Determine the [x, y] coordinate at the center of the cell enclosing the given text.  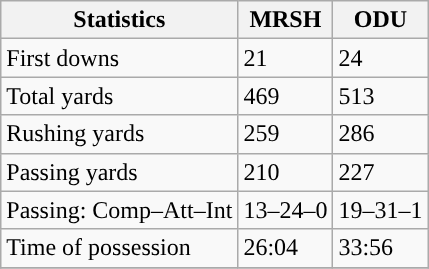
13–24–0 [286, 210]
259 [286, 134]
ODU [380, 20]
19–31–1 [380, 210]
26:04 [286, 248]
Statistics [120, 20]
Total yards [120, 96]
Time of possession [120, 248]
Passing: Comp–Att–Int [120, 210]
286 [380, 134]
227 [380, 172]
513 [380, 96]
Rushing yards [120, 134]
469 [286, 96]
24 [380, 58]
MRSH [286, 20]
21 [286, 58]
210 [286, 172]
33:56 [380, 248]
Passing yards [120, 172]
First downs [120, 58]
